Identify which cell holds the provided text, then report its (x, y) central coordinate. 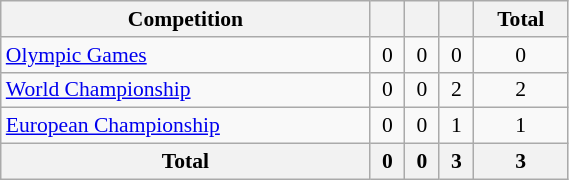
European Championship (186, 126)
Competition (186, 19)
World Championship (186, 90)
Olympic Games (186, 55)
